Scan for the cell matching the given text and deliver its (X, Y) coordinate at center. 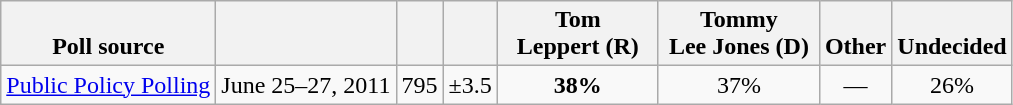
June 25–27, 2011 (306, 85)
— (855, 85)
Other (855, 34)
TommyLee Jones (D) (738, 34)
37% (738, 85)
795 (420, 85)
Poll source (108, 34)
Public Policy Polling (108, 85)
26% (952, 85)
±3.5 (470, 85)
38% (578, 85)
Undecided (952, 34)
TomLeppert (R) (578, 34)
